Pinpoint the cell where the given text exists, returning its [X, Y] midpoint coordinate. 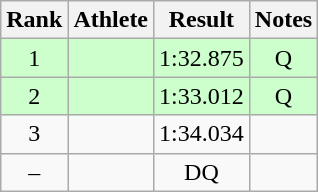
DQ [202, 172]
1:34.034 [202, 134]
Athlete [111, 20]
1 [34, 58]
Result [202, 20]
Notes [283, 20]
1:32.875 [202, 58]
3 [34, 134]
2 [34, 96]
Rank [34, 20]
1:33.012 [202, 96]
– [34, 172]
